Search for the cell housing the specified text and yield its [X, Y] center coordinate. 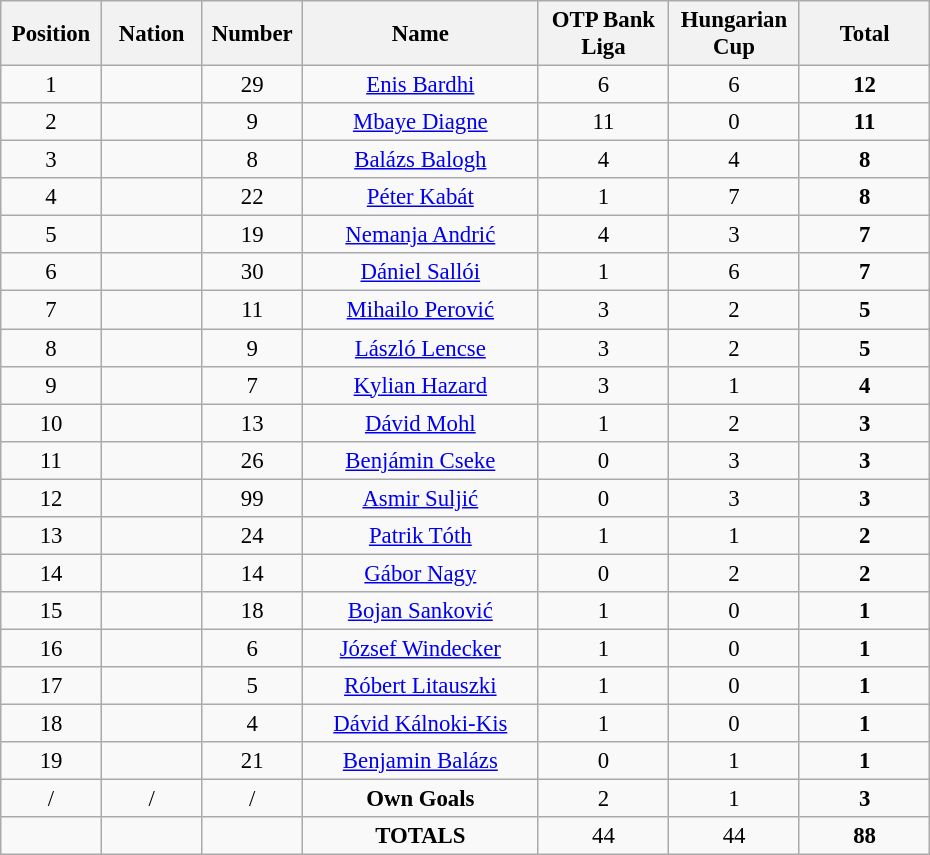
József Windecker [421, 648]
Patrik Tóth [421, 536]
22 [252, 197]
Name [421, 34]
Benjamin Balázs [421, 761]
TOTALS [421, 836]
30 [252, 273]
Enis Bardhi [421, 85]
15 [52, 611]
16 [52, 648]
Nation [152, 34]
Balázs Balogh [421, 160]
László Lencse [421, 348]
Gábor Nagy [421, 573]
Own Goals [421, 799]
Péter Kabát [421, 197]
24 [252, 536]
Asmir Suljić [421, 498]
29 [252, 85]
Mihailo Perović [421, 310]
OTP Bank Liga [604, 34]
Dániel Sallói [421, 273]
26 [252, 460]
88 [864, 836]
21 [252, 761]
Position [52, 34]
Benjámin Cseke [421, 460]
Hungarian Cup [734, 34]
Nemanja Andrić [421, 235]
Róbert Litauszki [421, 686]
Total [864, 34]
10 [52, 423]
Dávid Kálnoki-Kis [421, 724]
Kylian Hazard [421, 385]
17 [52, 686]
Dávid Mohl [421, 423]
Number [252, 34]
99 [252, 498]
Bojan Sanković [421, 611]
Mbaye Diagne [421, 122]
